For the text-containing cell, return its midpoint in [x, y] coordinate format. 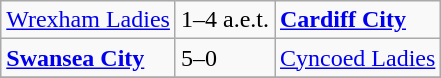
Cardiff City [357, 20]
1–4 a.e.t. [224, 20]
Cyncoed Ladies [357, 58]
Swansea City [88, 58]
5–0 [224, 58]
Wrexham Ladies [88, 20]
